Extract the (X, Y) coordinate from the center of the cell holding the provided text.  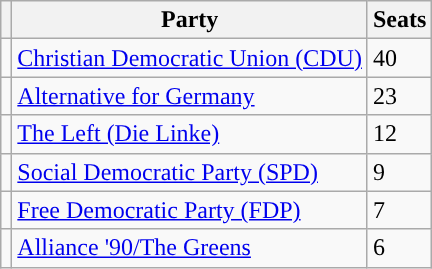
Alternative for Germany (190, 96)
Party (190, 20)
Free Democratic Party (FDP) (190, 210)
40 (399, 58)
Social Democratic Party (SPD) (190, 172)
23 (399, 96)
6 (399, 248)
Alliance '90/The Greens (190, 248)
Seats (399, 20)
9 (399, 172)
12 (399, 134)
Christian Democratic Union (CDU) (190, 58)
7 (399, 210)
The Left (Die Linke) (190, 134)
